Detect which cell encompasses the target text, then output its (X, Y) center coordinate. 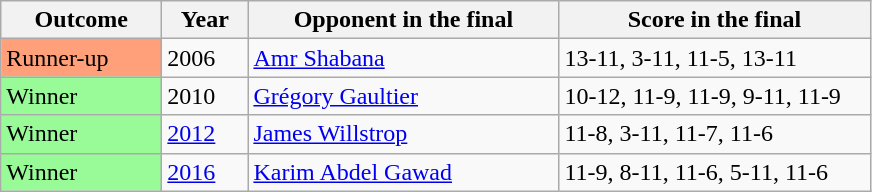
2012 (205, 134)
10-12, 11-9, 11-9, 9-11, 11-9 (714, 96)
Score in the final (714, 20)
2010 (205, 96)
2016 (205, 172)
Grégory Gaultier (404, 96)
Amr Shabana (404, 58)
11-8, 3-11, 11-7, 11-6 (714, 134)
Outcome (82, 20)
Opponent in the final (404, 20)
2006 (205, 58)
13-11, 3-11, 11-5, 13-11 (714, 58)
11-9, 8-11, 11-6, 5-11, 11-6 (714, 172)
Year (205, 20)
Runner-up (82, 58)
James Willstrop (404, 134)
Karim Abdel Gawad (404, 172)
